Capture the cell that displays the provided text and extract its (x, y) central coordinate. 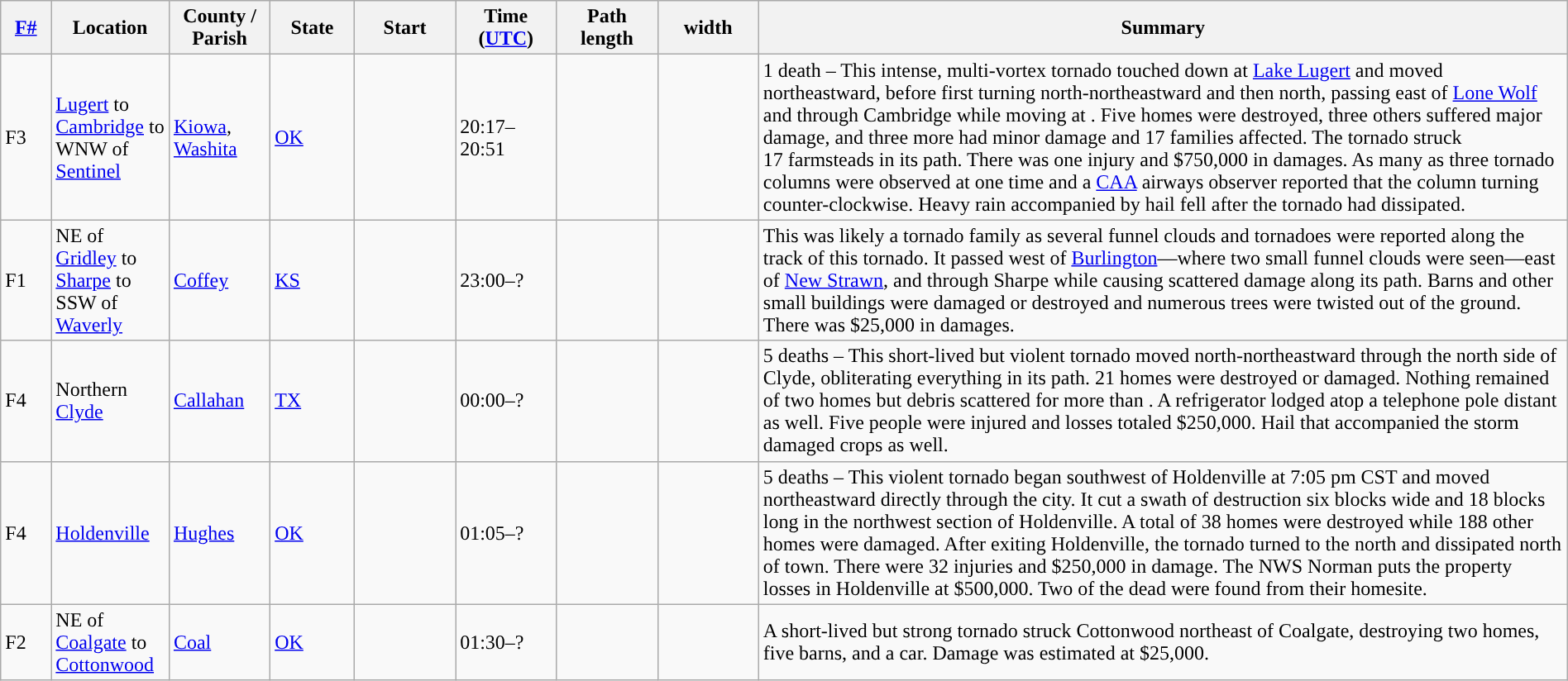
KS (313, 280)
23:00–? (506, 280)
00:00–? (506, 401)
20:17–20:51 (506, 137)
Location (111, 28)
Summary (1163, 28)
F# (26, 28)
Callahan (219, 401)
01:30–? (506, 642)
NE of Coalgate to Cottonwood (111, 642)
County / Parish (219, 28)
F3 (26, 137)
NE of Gridley to Sharpe to SSW of Waverly (111, 280)
F2 (26, 642)
Kiowa, Washita (219, 137)
Coffey (219, 280)
Lugert to Cambridge to WNW of Sentinel (111, 137)
Coal (219, 642)
Path length (607, 28)
01:05–? (506, 532)
width (708, 28)
Start (404, 28)
Hughes (219, 532)
F1 (26, 280)
Holdenville (111, 532)
State (313, 28)
TX (313, 401)
Northern Clyde (111, 401)
Time (UTC) (506, 28)
